Return the [x, y] coordinate for the center point of the cell that contains the specified text.  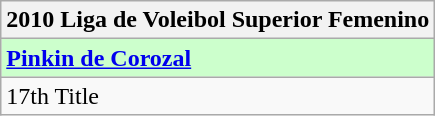
2010 Liga de Voleibol Superior Femenino [218, 20]
Pinkin de Corozal [218, 58]
17th Title [218, 96]
